Capture the cell that displays the provided text and extract its [X, Y] central coordinate. 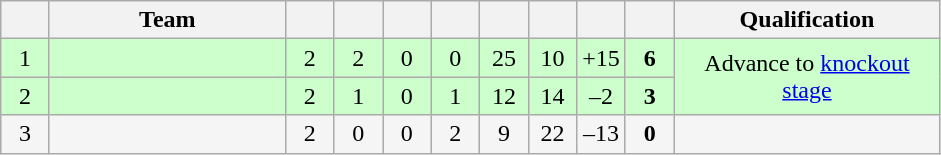
+15 [602, 58]
Team [167, 20]
Advance to knockout stage [807, 77]
12 [504, 96]
10 [552, 58]
9 [504, 134]
14 [552, 96]
6 [650, 58]
22 [552, 134]
–2 [602, 96]
25 [504, 58]
–13 [602, 134]
Qualification [807, 20]
